Return the [X, Y] coordinate for the center point of the cell that contains the specified text.  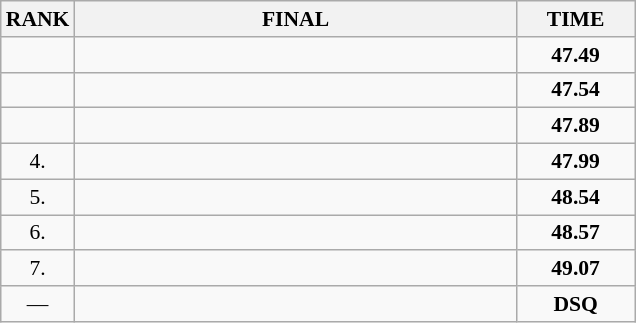
7. [38, 269]
4. [38, 162]
6. [38, 233]
47.99 [576, 162]
DSQ [576, 304]
48.54 [576, 197]
— [38, 304]
FINAL [295, 19]
5. [38, 197]
RANK [38, 19]
47.54 [576, 90]
47.89 [576, 126]
TIME [576, 19]
48.57 [576, 233]
49.07 [576, 269]
47.49 [576, 55]
